Determine the [X, Y] coordinate at the center of the cell enclosing the given text.  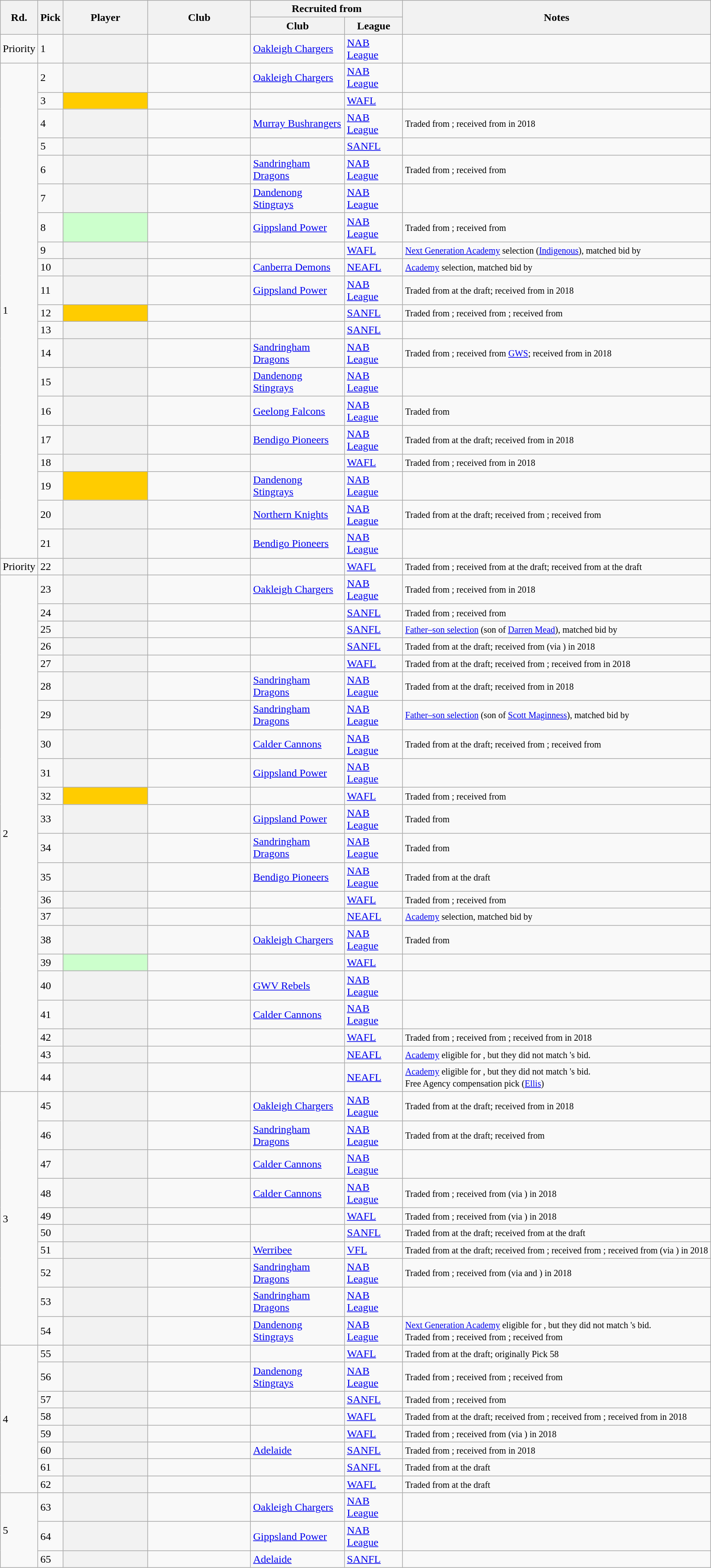
Next Generation Academy eligible for , but they did not match 's bid.Traded from ; received from ; received from [557, 1330]
44 [50, 1078]
51 [50, 1250]
Player [106, 17]
Traded from at the draft; received from at the draft [557, 1233]
50 [50, 1233]
Father–son selection (son of Darren Mead), matched bid by [557, 629]
7 [50, 198]
Traded from at the draft; received from ; received from in 2018 [557, 663]
17 [50, 440]
53 [50, 1302]
61 [50, 1467]
10 [50, 267]
38 [50, 940]
24 [50, 612]
49 [50, 1216]
59 [50, 1433]
Traded from at the draft; received from [557, 1136]
25 [50, 629]
57 [50, 1399]
40 [50, 985]
18 [50, 463]
46 [50, 1136]
GWV Rebels [298, 985]
32 [50, 796]
Traded from ; received from (via and ) in 2018 [557, 1273]
Canberra Demons [298, 267]
26 [50, 646]
52 [50, 1273]
Murray Bushrangers [298, 124]
6 [50, 169]
VFL [374, 1250]
Werribee [298, 1250]
Father–son selection (son of Scott Maginness), matched bid by [557, 715]
Academy eligible for , but they did not match 's bid. Free Agency compensation pick (Ellis) [557, 1078]
45 [50, 1106]
21 [50, 544]
Recruited from [327, 9]
41 [50, 1014]
39 [50, 962]
Notes [557, 17]
29 [50, 715]
11 [50, 290]
58 [50, 1416]
Traded from at the draft; received from (via ) in 2018 [557, 646]
55 [50, 1354]
19 [50, 486]
12 [50, 313]
Traded from ; received from ; received from in 2018 [557, 1037]
54 [50, 1330]
60 [50, 1451]
56 [50, 1377]
33 [50, 819]
Next Generation Academy selection (Indigenous), matched bid by [557, 250]
15 [50, 382]
42 [50, 1037]
9 [50, 250]
Geelong Falcons [298, 411]
Traded from at the draft; originally Pick 58 [557, 1354]
Traded from at the draft; received from ; received from ; received from in 2018 [557, 1416]
48 [50, 1193]
Traded from ; received from GWS; received from in 2018 [557, 353]
Traded from ; received from at the draft; received from at the draft [557, 566]
31 [50, 773]
37 [50, 917]
36 [50, 900]
League [374, 26]
64 [50, 1536]
8 [50, 227]
27 [50, 663]
47 [50, 1164]
Pick [50, 17]
Traded from at the draft; received from ; received from ; received from (via ) in 2018 [557, 1250]
65 [50, 1559]
34 [50, 848]
28 [50, 686]
22 [50, 566]
14 [50, 353]
16 [50, 411]
63 [50, 1507]
Northern Knights [298, 514]
13 [50, 330]
43 [50, 1054]
35 [50, 877]
23 [50, 589]
30 [50, 744]
Academy eligible for , but they did not match 's bid. [557, 1054]
20 [50, 514]
62 [50, 1484]
Rd. [19, 17]
